Return the (X, Y) coordinate for the center point of the cell that contains the specified text.  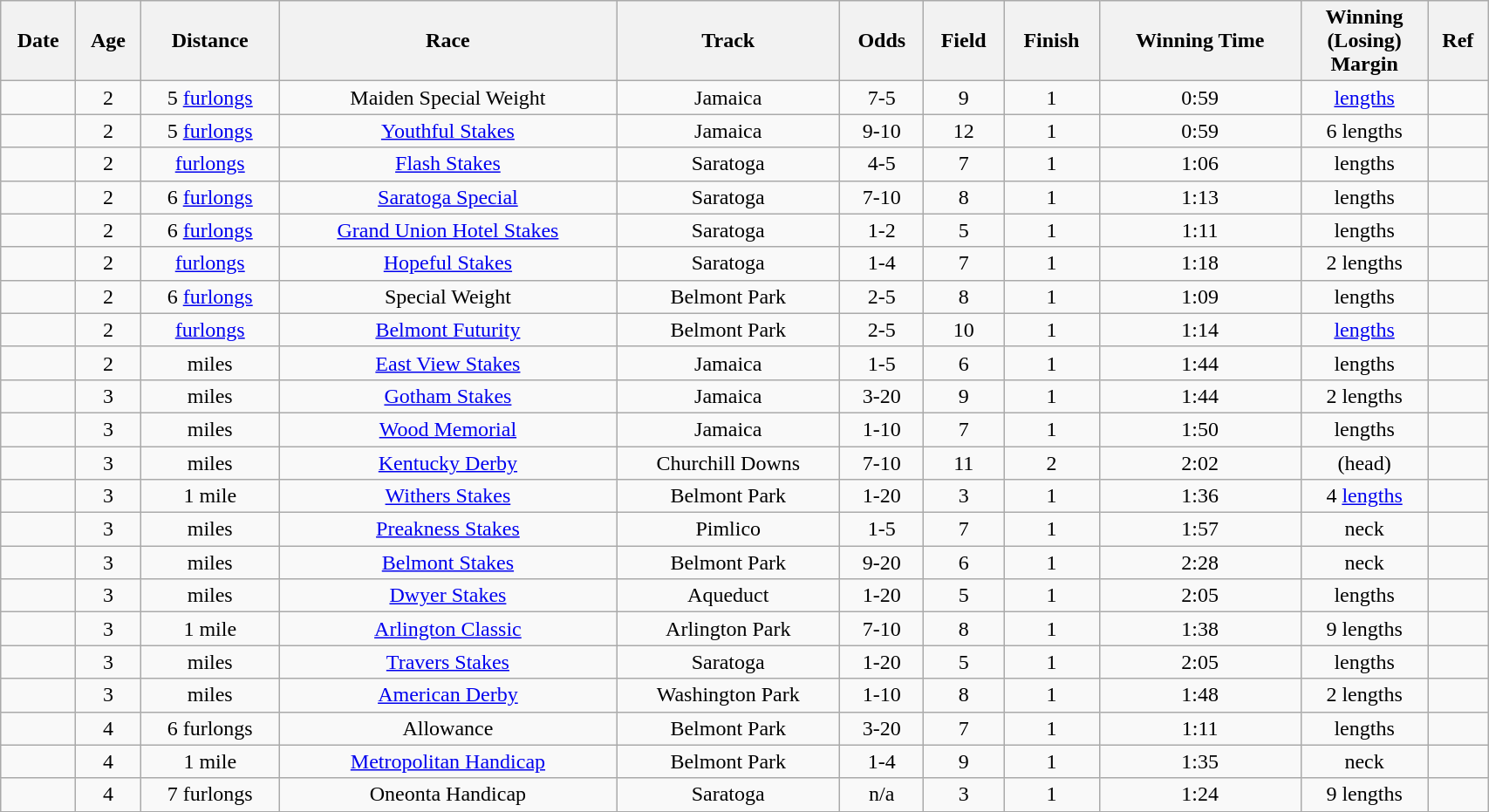
Field (964, 41)
Flash Stakes (447, 164)
Maiden Special Weight (447, 98)
Churchill Downs (728, 463)
1:38 (1200, 629)
1-2 (882, 230)
Youthful Stakes (447, 131)
Winning Time (1200, 41)
1:48 (1200, 695)
Withers Stakes (447, 496)
Saratoga Special (447, 197)
7-5 (882, 98)
Belmont Futurity (447, 330)
Winning(Losing)Margin (1364, 41)
Travers Stakes (447, 662)
Metropolitan Handicap (447, 761)
Finish (1052, 41)
10 (964, 330)
4-5 (882, 164)
Ref (1458, 41)
1:18 (1200, 263)
1:57 (1200, 529)
Hopeful Stakes (447, 263)
Distance (209, 41)
Odds (882, 41)
9-20 (882, 563)
Belmont Stakes (447, 563)
1:09 (1200, 297)
2:28 (1200, 563)
East View Stakes (447, 363)
Washington Park (728, 695)
12 (964, 131)
9-10 (882, 131)
Special Weight (447, 297)
American Derby (447, 695)
Track (728, 41)
Kentucky Derby (447, 463)
Grand Union Hotel Stakes (447, 230)
2:02 (1200, 463)
Oneonta Handicap (447, 795)
1:35 (1200, 761)
4 lengths (1364, 496)
6 lengths (1364, 131)
Allowance (447, 728)
1:14 (1200, 330)
7 furlongs (209, 795)
Wood Memorial (447, 429)
(head) (1364, 463)
1:13 (1200, 197)
1:06 (1200, 164)
Age (108, 41)
Date (38, 41)
1:50 (1200, 429)
1:24 (1200, 795)
Race (447, 41)
n/a (882, 795)
Arlington Park (728, 629)
Dwyer Stakes (447, 596)
Pimlico (728, 529)
11 (964, 463)
Aqueduct (728, 596)
Arlington Classic (447, 629)
Preakness Stakes (447, 529)
Gotham Stakes (447, 396)
1:36 (1200, 496)
